For the text-containing cell, return its midpoint in [X, Y] coordinate format. 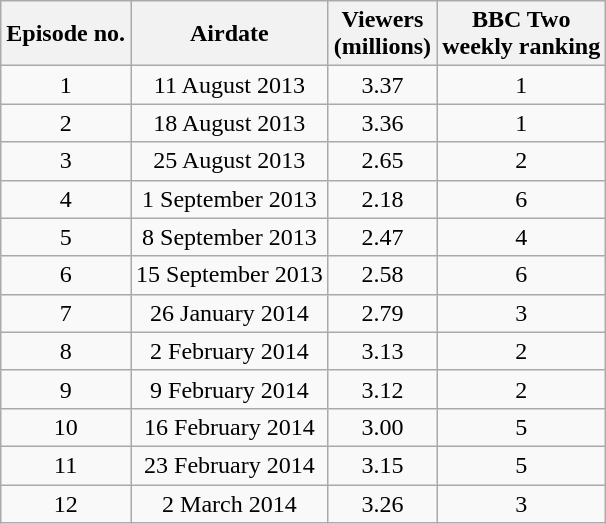
2 March 2014 [230, 503]
2.65 [382, 161]
Episode no. [66, 34]
15 September 2013 [230, 275]
12 [66, 503]
Viewers(millions) [382, 34]
2.58 [382, 275]
2.18 [382, 199]
3.15 [382, 465]
7 [66, 313]
3.12 [382, 389]
3.26 [382, 503]
2.47 [382, 237]
23 February 2014 [230, 465]
2.79 [382, 313]
16 February 2014 [230, 427]
11 [66, 465]
8 September 2013 [230, 237]
3.36 [382, 123]
25 August 2013 [230, 161]
3.13 [382, 351]
BBC Twoweekly ranking [522, 34]
3.37 [382, 85]
2 February 2014 [230, 351]
1 September 2013 [230, 199]
3.00 [382, 427]
Airdate [230, 34]
11 August 2013 [230, 85]
10 [66, 427]
9 February 2014 [230, 389]
18 August 2013 [230, 123]
8 [66, 351]
26 January 2014 [230, 313]
9 [66, 389]
